Locate the cell with the specified text and output its (x, y) center coordinate. 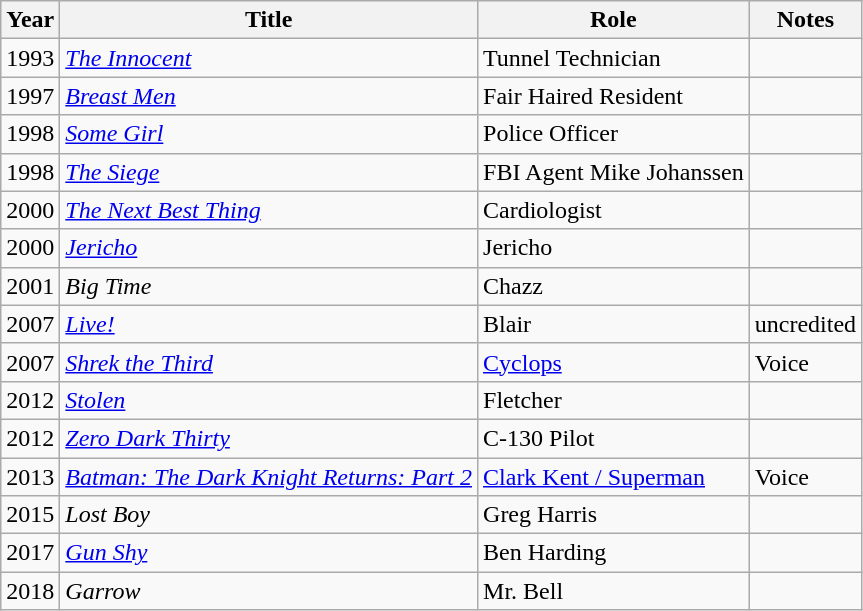
Role (614, 20)
Greg Harris (614, 515)
2013 (30, 477)
Gun Shy (269, 553)
2017 (30, 553)
Fair Haired Resident (614, 96)
Breast Men (269, 96)
uncredited (805, 324)
2015 (30, 515)
Mr. Bell (614, 591)
Year (30, 20)
Title (269, 20)
Live! (269, 324)
The Innocent (269, 58)
Shrek the Third (269, 362)
Chazz (614, 286)
2018 (30, 591)
1993 (30, 58)
The Siege (269, 172)
1997 (30, 96)
Some Girl (269, 134)
Zero Dark Thirty (269, 438)
Stolen (269, 400)
Notes (805, 20)
Tunnel Technician (614, 58)
Blair (614, 324)
Clark Kent / Superman (614, 477)
The Next Best Thing (269, 210)
Cardiologist (614, 210)
Ben Harding (614, 553)
Cyclops (614, 362)
Lost Boy (269, 515)
Fletcher (614, 400)
C-130 Pilot (614, 438)
Garrow (269, 591)
Big Time (269, 286)
Batman: The Dark Knight Returns: Part 2 (269, 477)
FBI Agent Mike Johanssen (614, 172)
Police Officer (614, 134)
2001 (30, 286)
